Identify which cell holds the provided text, then report its (X, Y) central coordinate. 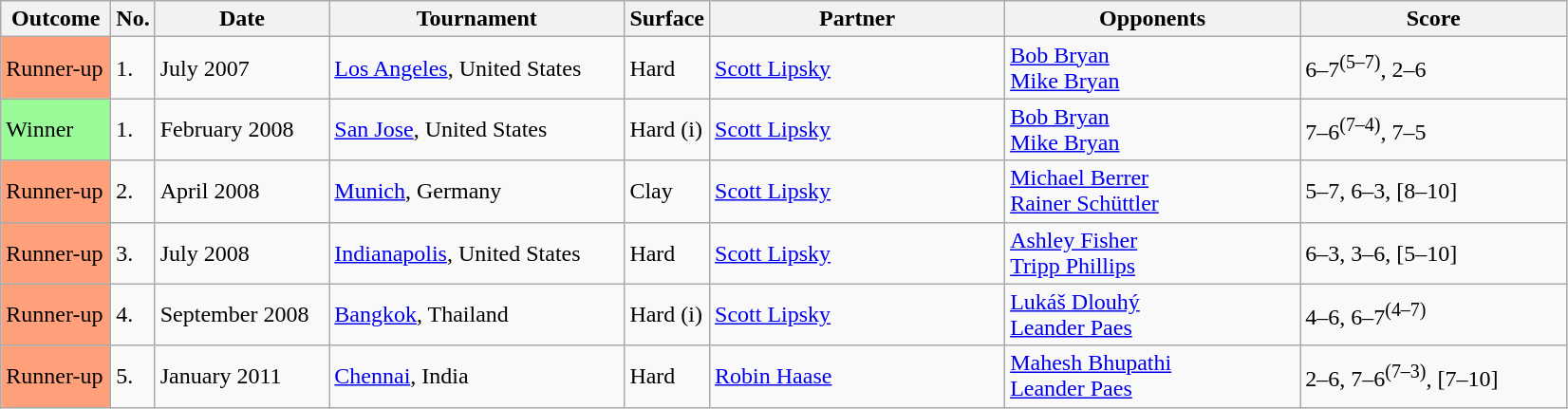
3. (133, 252)
Clay (667, 192)
Ashley Fisher Tripp Phillips (1152, 252)
Tournament (476, 19)
January 2011 (242, 376)
July 2007 (242, 68)
Robin Haase (858, 376)
Munich, Germany (476, 192)
7–6(7–4), 7–5 (1433, 129)
April 2008 (242, 192)
2–6, 7–6(7–3), [7–10] (1433, 376)
4. (133, 315)
6–7(5–7), 2–6 (1433, 68)
Chennai, India (476, 376)
Los Angeles, United States (476, 68)
Mahesh Bhupathi Leander Paes (1152, 376)
5. (133, 376)
6–3, 3–6, [5–10] (1433, 252)
Michael Berrer Rainer Schüttler (1152, 192)
Score (1433, 19)
Surface (667, 19)
Bangkok, Thailand (476, 315)
Winner (56, 129)
4–6, 6–7(4–7) (1433, 315)
February 2008 (242, 129)
Lukáš Dlouhý Leander Paes (1152, 315)
Indianapolis, United States (476, 252)
Outcome (56, 19)
Partner (858, 19)
September 2008 (242, 315)
July 2008 (242, 252)
Opponents (1152, 19)
San Jose, United States (476, 129)
2. (133, 192)
Date (242, 19)
5–7, 6–3, [8–10] (1433, 192)
No. (133, 19)
